Return [x, y] of the center of cell containing provided text 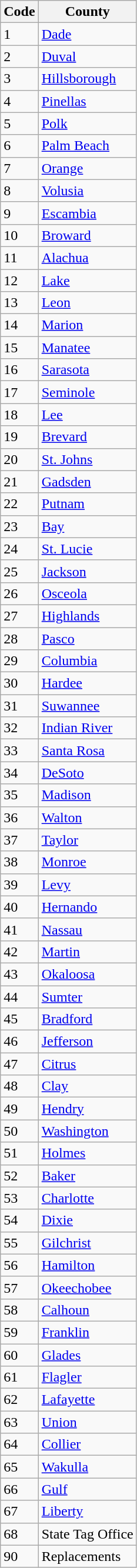
Santa Rosa [87, 750]
Broward [87, 235]
7 [19, 168]
Franklin [87, 1332]
32 [19, 728]
Pinellas [87, 101]
Gilchrist [87, 1243]
46 [19, 1042]
Clay [87, 1086]
62 [19, 1400]
6 [19, 146]
Duval [87, 56]
8 [19, 191]
Okaloosa [87, 974]
Taylor [87, 840]
43 [19, 974]
Walton [87, 818]
21 [19, 482]
Alachua [87, 258]
53 [19, 1198]
Polk [87, 124]
48 [19, 1086]
Jackson [87, 571]
State Tag Office [87, 1534]
Orange [87, 168]
90 [19, 1556]
68 [19, 1534]
Hendry [87, 1109]
61 [19, 1377]
11 [19, 258]
2 [19, 56]
60 [19, 1355]
Baker [87, 1176]
Manatee [87, 348]
Bay [87, 526]
Glades [87, 1355]
Levy [87, 885]
29 [19, 661]
19 [19, 437]
Marion [87, 325]
Osceola [87, 593]
24 [19, 549]
31 [19, 706]
9 [19, 213]
Gulf [87, 1489]
39 [19, 885]
Martin [87, 952]
15 [19, 348]
64 [19, 1444]
3 [19, 79]
66 [19, 1489]
Citrus [87, 1064]
30 [19, 683]
16 [19, 370]
Hardee [87, 683]
Escambia [87, 213]
55 [19, 1243]
52 [19, 1176]
County [87, 12]
Bradford [87, 1019]
20 [19, 459]
Hernando [87, 907]
Replacements [87, 1556]
Liberty [87, 1512]
Gadsden [87, 482]
Calhoun [87, 1310]
49 [19, 1109]
Okeechobee [87, 1287]
13 [19, 303]
Collier [87, 1444]
17 [19, 392]
Lake [87, 281]
Charlotte [87, 1198]
Jefferson [87, 1042]
38 [19, 862]
65 [19, 1467]
4 [19, 101]
Flagler [87, 1377]
Pasco [87, 638]
63 [19, 1422]
Leon [87, 303]
54 [19, 1220]
St. Lucie [87, 549]
DeSoto [87, 773]
Putnam [87, 504]
42 [19, 952]
Lafayette [87, 1400]
Nassau [87, 929]
27 [19, 616]
Wakulla [87, 1467]
35 [19, 795]
47 [19, 1064]
51 [19, 1153]
Indian River [87, 728]
10 [19, 235]
59 [19, 1332]
St. Johns [87, 459]
57 [19, 1287]
44 [19, 997]
67 [19, 1512]
Monroe [87, 862]
5 [19, 124]
Hamilton [87, 1265]
50 [19, 1131]
45 [19, 1019]
34 [19, 773]
Columbia [87, 661]
41 [19, 929]
Palm Beach [87, 146]
1 [19, 34]
Holmes [87, 1153]
Brevard [87, 437]
Dade [87, 34]
Madison [87, 795]
36 [19, 818]
Lee [87, 415]
Highlands [87, 616]
23 [19, 526]
22 [19, 504]
25 [19, 571]
Union [87, 1422]
12 [19, 281]
26 [19, 593]
58 [19, 1310]
Sumter [87, 997]
33 [19, 750]
Washington [87, 1131]
Seminole [87, 392]
40 [19, 907]
Suwannee [87, 706]
Hillsborough [87, 79]
Volusia [87, 191]
56 [19, 1265]
Code [19, 12]
18 [19, 415]
14 [19, 325]
Sarasota [87, 370]
37 [19, 840]
Dixie [87, 1220]
28 [19, 638]
